Provide the (X, Y) coordinate of the cell's center where the given text is located.  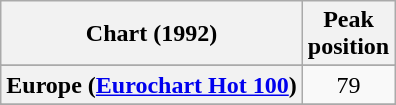
Europe (Eurochart Hot 100) (152, 85)
Chart (1992) (152, 34)
Peakposition (348, 34)
79 (348, 85)
